Find where the given text appears and provide that cell's center as [x, y] coordinate. 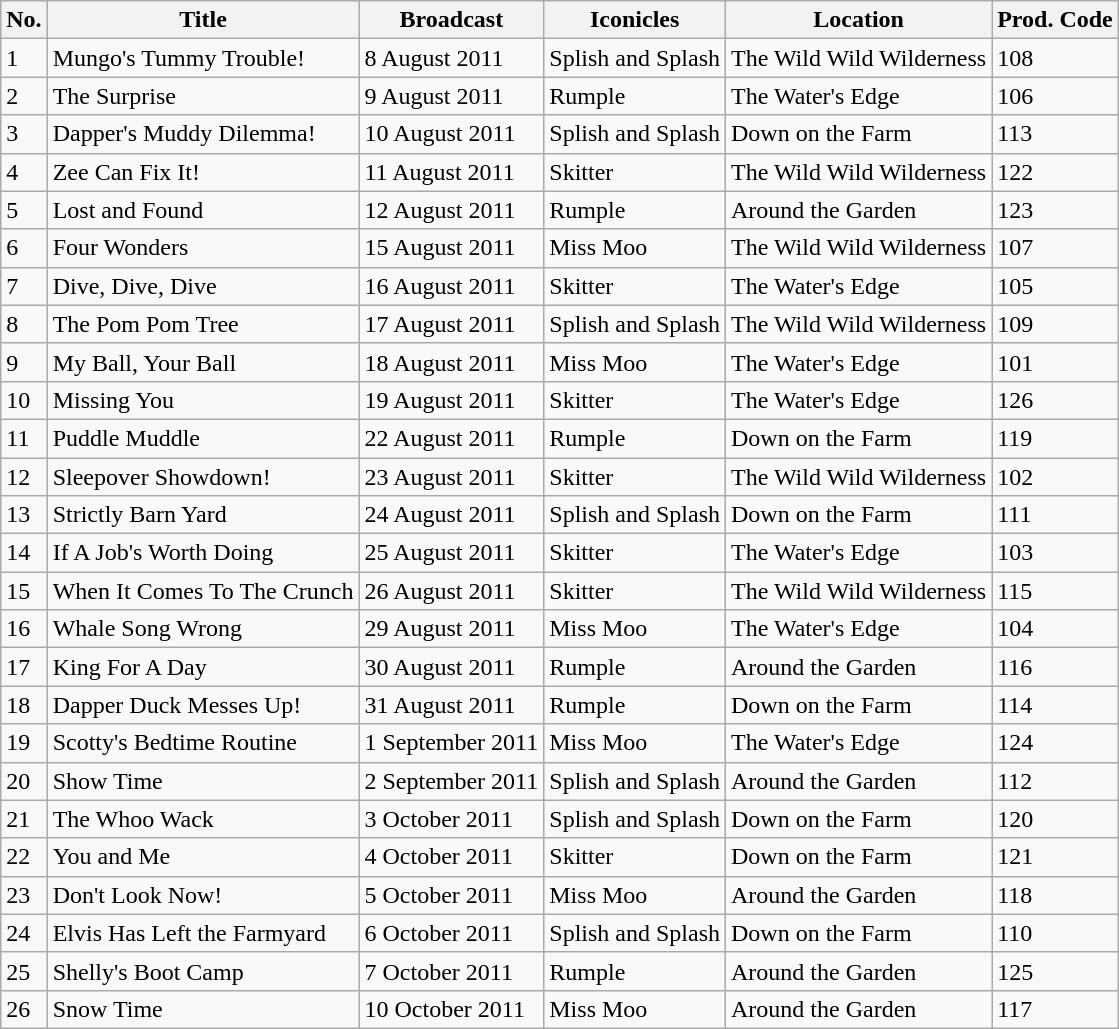
104 [1056, 629]
4 [24, 172]
123 [1056, 210]
102 [1056, 477]
24 August 2011 [452, 515]
6 October 2011 [452, 933]
Title [203, 20]
15 [24, 591]
6 [24, 248]
Four Wonders [203, 248]
Dive, Dive, Dive [203, 286]
5 [24, 210]
1 September 2011 [452, 743]
Lost and Found [203, 210]
3 [24, 134]
Iconicles [635, 20]
3 October 2011 [452, 819]
Sleepover Showdown! [203, 477]
Zee Can Fix It! [203, 172]
12 August 2011 [452, 210]
24 [24, 933]
120 [1056, 819]
109 [1056, 324]
My Ball, Your Ball [203, 362]
17 August 2011 [452, 324]
18 [24, 705]
117 [1056, 1009]
110 [1056, 933]
The Surprise [203, 96]
108 [1056, 58]
13 [24, 515]
2 [24, 96]
10 [24, 400]
7 October 2011 [452, 971]
8 [24, 324]
The Pom Pom Tree [203, 324]
When It Comes To The Crunch [203, 591]
14 [24, 553]
8 August 2011 [452, 58]
107 [1056, 248]
22 [24, 857]
16 August 2011 [452, 286]
112 [1056, 781]
Missing You [203, 400]
Dapper's Muddy Dilemma! [203, 134]
15 August 2011 [452, 248]
113 [1056, 134]
The Whoo Wack [203, 819]
124 [1056, 743]
23 August 2011 [452, 477]
5 October 2011 [452, 895]
Elvis Has Left the Farmyard [203, 933]
103 [1056, 553]
19 [24, 743]
Prod. Code [1056, 20]
Shelly's Boot Camp [203, 971]
Whale Song Wrong [203, 629]
30 August 2011 [452, 667]
Don't Look Now! [203, 895]
105 [1056, 286]
9 [24, 362]
10 October 2011 [452, 1009]
Mungo's Tummy Trouble! [203, 58]
Dapper Duck Messes Up! [203, 705]
16 [24, 629]
Strictly Barn Yard [203, 515]
31 August 2011 [452, 705]
19 August 2011 [452, 400]
12 [24, 477]
25 [24, 971]
4 October 2011 [452, 857]
122 [1056, 172]
Show Time [203, 781]
11 August 2011 [452, 172]
7 [24, 286]
116 [1056, 667]
18 August 2011 [452, 362]
2 September 2011 [452, 781]
119 [1056, 438]
115 [1056, 591]
126 [1056, 400]
22 August 2011 [452, 438]
Puddle Muddle [203, 438]
121 [1056, 857]
No. [24, 20]
11 [24, 438]
101 [1056, 362]
Snow Time [203, 1009]
17 [24, 667]
111 [1056, 515]
114 [1056, 705]
106 [1056, 96]
23 [24, 895]
9 August 2011 [452, 96]
Location [859, 20]
26 [24, 1009]
Scotty's Bedtime Routine [203, 743]
If A Job's Worth Doing [203, 553]
Broadcast [452, 20]
125 [1056, 971]
King For A Day [203, 667]
21 [24, 819]
118 [1056, 895]
29 August 2011 [452, 629]
10 August 2011 [452, 134]
1 [24, 58]
25 August 2011 [452, 553]
26 August 2011 [452, 591]
You and Me [203, 857]
20 [24, 781]
